Search for the cell housing the specified text and yield its (x, y) center coordinate. 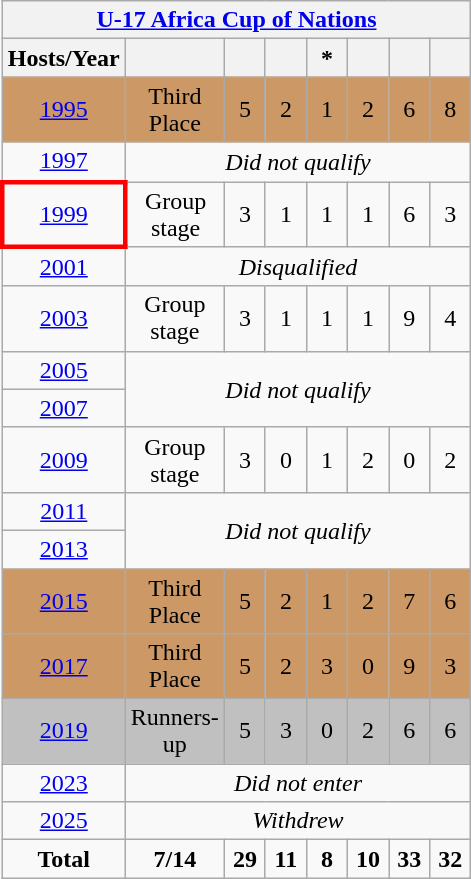
33 (410, 859)
7/14 (174, 859)
2025 (64, 821)
Hosts/Year (64, 58)
2023 (64, 783)
29 (244, 859)
4 (450, 318)
2019 (64, 732)
* (326, 58)
7 (410, 600)
2005 (64, 370)
2015 (64, 600)
2013 (64, 549)
1995 (64, 110)
Total (64, 859)
Runners-up (174, 732)
2011 (64, 511)
Did not enter (298, 783)
1999 (64, 214)
32 (450, 859)
2001 (64, 267)
10 (368, 859)
1997 (64, 162)
Withdrew (298, 821)
11 (286, 859)
2017 (64, 666)
U-17 Africa Cup of Nations (236, 20)
2007 (64, 408)
2003 (64, 318)
Disqualified (298, 267)
2009 (64, 460)
